Return the [x, y] coordinate for the center point of the cell that contains the specified text.  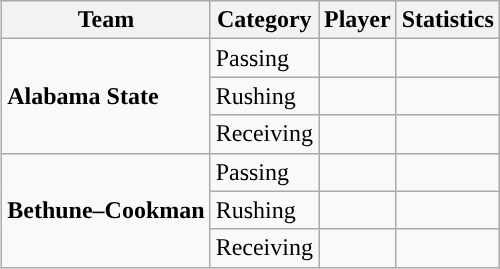
Category [264, 20]
Player [357, 20]
Statistics [448, 20]
Team [106, 20]
Alabama State [106, 96]
Bethune–Cookman [106, 210]
